Capture the cell that displays the provided text and extract its (x, y) central coordinate. 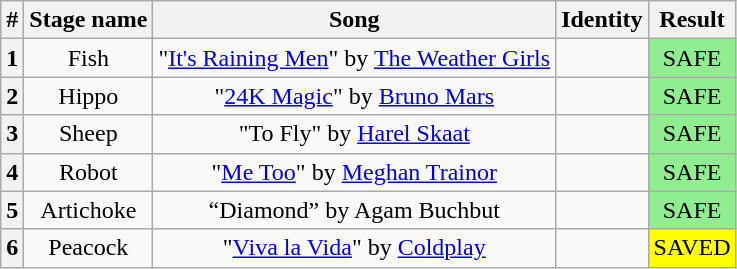
5 (12, 210)
Identity (602, 20)
# (12, 20)
Fish (88, 58)
Robot (88, 172)
Song (354, 20)
2 (12, 96)
Stage name (88, 20)
"Me Too" by Meghan Trainor (354, 172)
Artichoke (88, 210)
3 (12, 134)
"Viva la Vida" by Coldplay (354, 248)
"To Fly" by Harel Skaat (354, 134)
"24K Magic" by Bruno Mars (354, 96)
Sheep (88, 134)
Result (692, 20)
Hippo (88, 96)
“Diamond” by Agam Buchbut (354, 210)
Peacock (88, 248)
6 (12, 248)
1 (12, 58)
SAVED (692, 248)
4 (12, 172)
"It's Raining Men" by The Weather Girls (354, 58)
